Identify which cell holds the provided text, then report its (x, y) central coordinate. 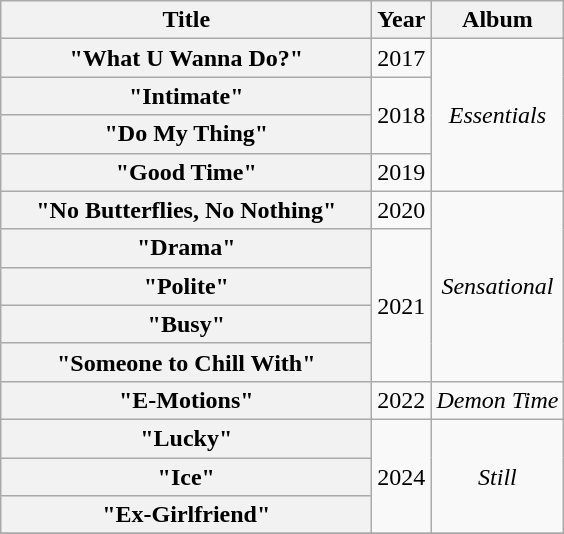
2022 (402, 400)
"Polite" (186, 286)
"No Butterflies, No Nothing" (186, 210)
Demon Time (498, 400)
Still (498, 476)
"What U Wanna Do?" (186, 58)
"Good Time" (186, 172)
Year (402, 20)
2024 (402, 476)
2017 (402, 58)
Title (186, 20)
"Do My Thing" (186, 134)
2021 (402, 305)
"Ice" (186, 477)
"Intimate" (186, 96)
"Lucky" (186, 438)
Album (498, 20)
"E-Motions" (186, 400)
Essentials (498, 115)
2018 (402, 115)
"Drama" (186, 248)
"Someone to Chill With" (186, 362)
"Ex-Girlfriend" (186, 515)
Sensational (498, 286)
2019 (402, 172)
2020 (402, 210)
"Busy" (186, 324)
